Extract the (x, y) coordinate from the center of the cell holding the provided text.  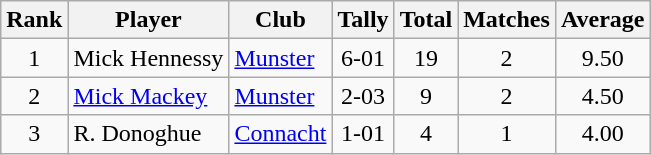
Rank (34, 20)
2-03 (363, 96)
19 (426, 58)
9.50 (602, 58)
9 (426, 96)
Tally (363, 20)
Mick Hennessy (148, 58)
4 (426, 134)
Matches (507, 20)
Mick Mackey (148, 96)
6-01 (363, 58)
Connacht (280, 134)
Player (148, 20)
Club (280, 20)
Average (602, 20)
4.00 (602, 134)
R. Donoghue (148, 134)
3 (34, 134)
1-01 (363, 134)
Total (426, 20)
4.50 (602, 96)
